Search for the cell housing the specified text and yield its [X, Y] center coordinate. 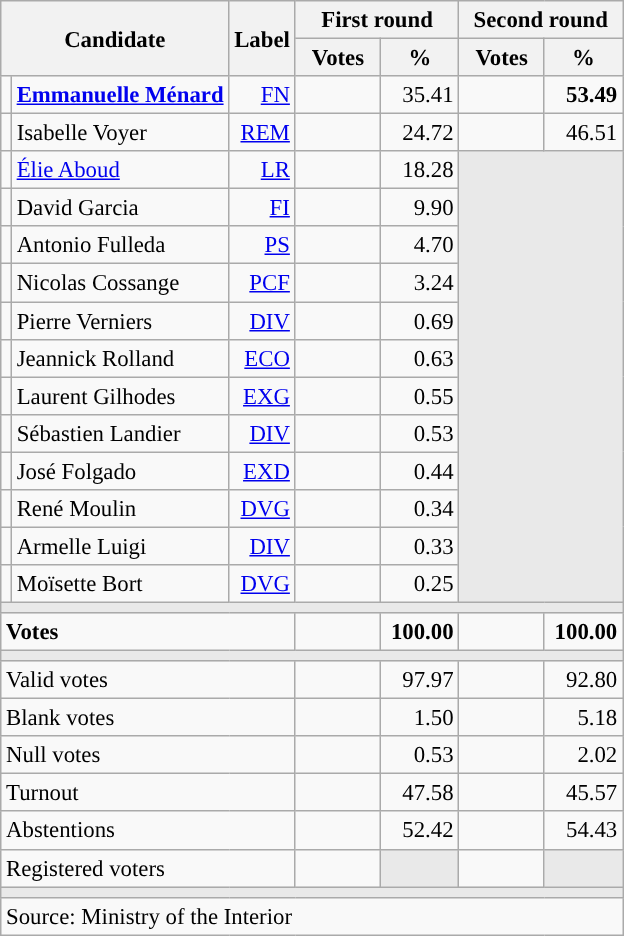
Emmanuelle Ménard [120, 95]
Sébastien Landier [120, 433]
EXG [262, 396]
0.33 [420, 546]
FI [262, 208]
35.41 [420, 95]
0.25 [420, 584]
3.24 [420, 283]
Blank votes [148, 718]
0.63 [420, 358]
24.72 [420, 133]
46.51 [583, 133]
PS [262, 245]
97.97 [420, 680]
Élie Aboud [120, 170]
Valid votes [148, 680]
Second round [541, 20]
92.80 [583, 680]
Armelle Luigi [120, 546]
0.69 [420, 321]
Antonio Fulleda [120, 245]
Pierre Verniers [120, 321]
45.57 [583, 793]
Null votes [148, 755]
4.70 [420, 245]
Isabelle Voyer [120, 133]
Jeannick Rolland [120, 358]
EXD [262, 471]
Nicolas Cossange [120, 283]
René Moulin [120, 509]
2.02 [583, 755]
52.42 [420, 831]
47.58 [420, 793]
Label [262, 38]
0.34 [420, 509]
REM [262, 133]
53.49 [583, 95]
PCF [262, 283]
First round [377, 20]
LR [262, 170]
0.44 [420, 471]
0.55 [420, 396]
18.28 [420, 170]
Registered voters [148, 868]
Candidate [115, 38]
Laurent Gilhodes [120, 396]
Source: Ministry of the Interior [312, 916]
David Garcia [120, 208]
9.90 [420, 208]
FN [262, 95]
54.43 [583, 831]
5.18 [583, 718]
Turnout [148, 793]
Abstentions [148, 831]
1.50 [420, 718]
ECO [262, 358]
Moïsette Bort [120, 584]
José Folgado [120, 471]
